Determine the (x, y) coordinate at the center of the cell enclosing the given text.  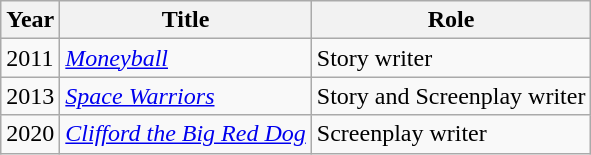
Screenplay writer (451, 134)
Space Warriors (186, 96)
Role (451, 20)
2020 (30, 134)
Title (186, 20)
Moneyball (186, 58)
Story writer (451, 58)
Year (30, 20)
Story and Screenplay writer (451, 96)
2011 (30, 58)
Clifford the Big Red Dog (186, 134)
2013 (30, 96)
